Scan for the cell matching the given text and deliver its [x, y] coordinate at center. 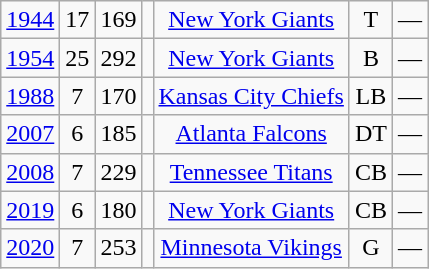
T [370, 20]
292 [118, 58]
2008 [30, 172]
17 [78, 20]
B [370, 58]
2007 [30, 134]
169 [118, 20]
185 [118, 134]
Tennessee Titans [251, 172]
G [370, 248]
2019 [30, 210]
229 [118, 172]
1954 [30, 58]
180 [118, 210]
170 [118, 96]
1944 [30, 20]
LB [370, 96]
Atlanta Falcons [251, 134]
1988 [30, 96]
253 [118, 248]
2020 [30, 248]
Kansas City Chiefs [251, 96]
25 [78, 58]
Minnesota Vikings [251, 248]
DT [370, 134]
